Identify which cell holds the provided text, then report its (x, y) central coordinate. 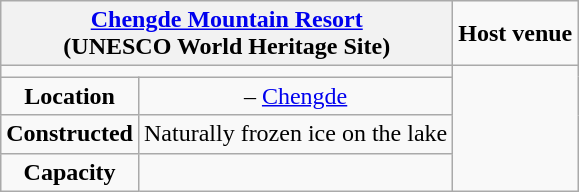
Chengde Mountain Resort(UNESCO World Heritage Site) (227, 34)
– Chengde (295, 96)
Host venue (516, 34)
Constructed (70, 134)
Location (70, 96)
Naturally frozen ice on the lake (295, 134)
Capacity (70, 172)
